Return (X, Y) of the center of cell containing provided text 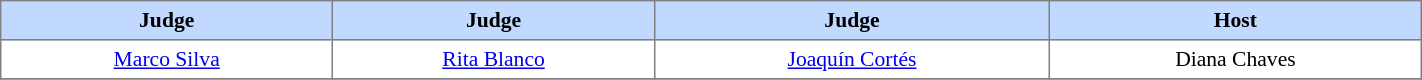
Marco Silva (167, 60)
Host (1236, 20)
Diana Chaves (1236, 60)
Joaquín Cortés (852, 60)
Rita Blanco (494, 60)
